Identify which cell holds the provided text, then report its (X, Y) central coordinate. 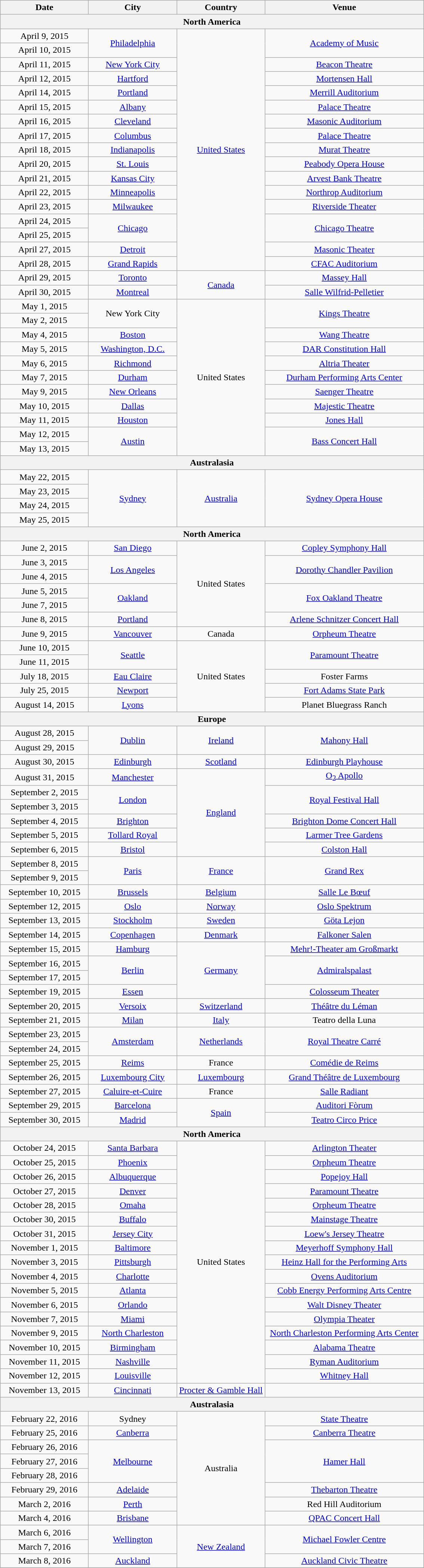
Stockholm (133, 920)
Germany (221, 970)
Ireland (221, 740)
Auditori Fòrum (344, 1106)
Albuquerque (133, 1177)
Date (44, 7)
September 13, 2015 (44, 920)
May 10, 2015 (44, 406)
June 7, 2015 (44, 605)
Peabody Opera House (344, 164)
Ryman Auditorium (344, 1362)
Phoenix (133, 1162)
Copenhagen (133, 935)
Italy (221, 1020)
Buffalo (133, 1219)
Scotland (221, 762)
Salle Le Bœuf (344, 892)
Hamer Hall (344, 1461)
Mehr!-Theater am Großmarkt (344, 949)
August 31, 2015 (44, 777)
May 1, 2015 (44, 306)
May 24, 2015 (44, 505)
April 29, 2015 (44, 278)
Masonic Theater (344, 249)
Washington, D.C. (133, 349)
Oslo (133, 906)
Admiralspalast (344, 970)
Royal Theatre Carré (344, 1042)
Edinburgh (133, 762)
March 7, 2016 (44, 1547)
Perth (133, 1504)
April 15, 2015 (44, 107)
Denmark (221, 935)
May 25, 2015 (44, 520)
Colston Hall (344, 849)
Sydney Opera House (344, 498)
Falkoner Salen (344, 935)
February 22, 2016 (44, 1418)
Dorothy Chandler Pavilion (344, 569)
September 21, 2015 (44, 1020)
February 26, 2016 (44, 1447)
November 4, 2015 (44, 1276)
September 10, 2015 (44, 892)
Mahony Hall (344, 740)
Spain (221, 1113)
Hartford (133, 79)
Chicago Theatre (344, 228)
February 25, 2016 (44, 1433)
Academy of Music (344, 43)
Birmingham (133, 1347)
Amsterdam (133, 1042)
Nashville (133, 1362)
Miami (133, 1319)
Planet Bluegrass Ranch (344, 705)
Mainstage Theatre (344, 1219)
September 17, 2015 (44, 977)
Saenger Theatre (344, 391)
Alabama Theatre (344, 1347)
Eau Claire (133, 676)
September 12, 2015 (44, 906)
September 4, 2015 (44, 821)
March 2, 2016 (44, 1504)
September 15, 2015 (44, 949)
Canberra (133, 1433)
Vancouver (133, 634)
Milwaukee (133, 207)
Santa Barbara (133, 1148)
Venue (344, 7)
Whitney Hall (344, 1376)
July 25, 2015 (44, 691)
Hamburg (133, 949)
May 7, 2015 (44, 377)
November 11, 2015 (44, 1362)
April 12, 2015 (44, 79)
September 16, 2015 (44, 963)
May 11, 2015 (44, 420)
September 5, 2015 (44, 835)
June 4, 2015 (44, 577)
Arvest Bank Theatre (344, 178)
Popejoy Hall (344, 1177)
Charlotte (133, 1276)
Michael Fowler Centre (344, 1540)
November 7, 2015 (44, 1319)
September 26, 2015 (44, 1077)
Kings Theatre (344, 313)
April 30, 2015 (44, 292)
Madrid (133, 1120)
Teatro Circo Price (344, 1120)
Fort Adams State Park (344, 691)
August 28, 2015 (44, 733)
Cincinnati (133, 1390)
April 27, 2015 (44, 249)
September 24, 2015 (44, 1049)
San Diego (133, 548)
May 12, 2015 (44, 434)
Grand Rex (344, 871)
Brisbane (133, 1518)
Dallas (133, 406)
October 25, 2015 (44, 1162)
Boston (133, 335)
March 6, 2016 (44, 1532)
September 27, 2015 (44, 1091)
Detroit (133, 249)
April 14, 2015 (44, 93)
April 11, 2015 (44, 64)
Canberra Theatre (344, 1433)
Grand Théâtre de Luxembourg (344, 1077)
Merrill Auditorium (344, 93)
Northrop Auditorium (344, 193)
Salle Wilfrid-Pelletier (344, 292)
Atlanta (133, 1291)
November 1, 2015 (44, 1248)
Milan (133, 1020)
September 25, 2015 (44, 1063)
Minneapolis (133, 193)
May 6, 2015 (44, 363)
Mortensen Hall (344, 79)
February 28, 2016 (44, 1475)
Cleveland (133, 121)
Lyons (133, 705)
June 10, 2015 (44, 648)
Richmond (133, 363)
Thebarton Theatre (344, 1490)
Brighton (133, 821)
June 11, 2015 (44, 662)
Masonic Auditorium (344, 121)
October 26, 2015 (44, 1177)
September 20, 2015 (44, 1006)
Essen (133, 991)
February 29, 2016 (44, 1490)
August 14, 2015 (44, 705)
CFAC Auditorium (344, 264)
Country (221, 7)
Grand Rapids (133, 264)
London (133, 799)
May 13, 2015 (44, 449)
Colosseum Theater (344, 991)
March 8, 2016 (44, 1561)
May 22, 2015 (44, 477)
June 3, 2015 (44, 562)
Meyerhoff Symphony Hall (344, 1248)
Red Hill Auditorium (344, 1504)
Riverside Theater (344, 207)
Sweden (221, 920)
Adelaide (133, 1490)
Reims (133, 1063)
June 8, 2015 (44, 619)
Göta Lejon (344, 920)
Durham Performing Arts Center (344, 377)
November 3, 2015 (44, 1262)
October 31, 2015 (44, 1233)
Beacon Theatre (344, 64)
Houston (133, 420)
Murat Theatre (344, 150)
August 30, 2015 (44, 762)
Ovens Auditorium (344, 1276)
City (133, 7)
September 19, 2015 (44, 991)
Norway (221, 906)
Théâtre du Léman (344, 1006)
Orlando (133, 1305)
Belgium (221, 892)
Barcelona (133, 1106)
Arlington Theater (344, 1148)
Berlin (133, 970)
Albany (133, 107)
May 5, 2015 (44, 349)
Baltimore (133, 1248)
Royal Festival Hall (344, 799)
North Charleston (133, 1333)
Pittsburgh (133, 1262)
May 9, 2015 (44, 391)
May 4, 2015 (44, 335)
April 10, 2015 (44, 50)
April 21, 2015 (44, 178)
Copley Symphony Hall (344, 548)
Luxembourg City (133, 1077)
November 12, 2015 (44, 1376)
New Orleans (133, 391)
May 2, 2015 (44, 320)
October 24, 2015 (44, 1148)
October 27, 2015 (44, 1191)
Philadelphia (133, 43)
Teatro della Luna (344, 1020)
Manchester (133, 777)
Louisville (133, 1376)
Fox Oakland Theatre (344, 598)
Bristol (133, 849)
May 23, 2015 (44, 491)
April 20, 2015 (44, 164)
November 10, 2015 (44, 1347)
September 23, 2015 (44, 1034)
April 23, 2015 (44, 207)
June 5, 2015 (44, 591)
Wellington (133, 1540)
Foster Farms (344, 676)
September 14, 2015 (44, 935)
Brighton Dome Concert Hall (344, 821)
September 2, 2015 (44, 792)
Netherlands (221, 1042)
June 2, 2015 (44, 548)
O2 Apollo (344, 777)
Paris (133, 871)
Montreal (133, 292)
Luxembourg (221, 1077)
Auckland (133, 1561)
April 25, 2015 (44, 235)
Brussels (133, 892)
September 8, 2015 (44, 864)
September 6, 2015 (44, 849)
Auckland Civic Theatre (344, 1561)
New Zealand (221, 1547)
Cobb Energy Performing Arts Centre (344, 1291)
Kansas City (133, 178)
State Theatre (344, 1418)
April 16, 2015 (44, 121)
North Charleston Performing Arts Center (344, 1333)
Altria Theater (344, 363)
Salle Radiant (344, 1091)
Austin (133, 442)
March 4, 2016 (44, 1518)
Caluire-et-Cuire (133, 1091)
July 18, 2015 (44, 676)
Los Angeles (133, 569)
DAR Constitution Hall (344, 349)
Larmer Tree Gardens (344, 835)
November 5, 2015 (44, 1291)
Heinz Hall for the Performing Arts (344, 1262)
April 18, 2015 (44, 150)
November 6, 2015 (44, 1305)
September 30, 2015 (44, 1120)
Toronto (133, 278)
Loew's Jersey Theatre (344, 1233)
February 27, 2016 (44, 1461)
Procter & Gamble Hall (221, 1390)
QPAC Concert Hall (344, 1518)
Columbus (133, 135)
Arlene Schnitzer Concert Hall (344, 619)
Edinburgh Playhouse (344, 762)
Bass Concert Hall (344, 442)
Versoix (133, 1006)
Oakland (133, 598)
Durham (133, 377)
Tollard Royal (133, 835)
September 9, 2015 (44, 878)
Denver (133, 1191)
Dublin (133, 740)
Chicago (133, 228)
Melbourne (133, 1461)
Jersey City (133, 1233)
Newport (133, 691)
June 9, 2015 (44, 634)
April 24, 2015 (44, 221)
Seattle (133, 655)
Europe (212, 719)
Massey Hall (344, 278)
April 22, 2015 (44, 193)
Oslo Spektrum (344, 906)
Majestic Theatre (344, 406)
November 9, 2015 (44, 1333)
April 9, 2015 (44, 36)
Comédie de Reims (344, 1063)
October 28, 2015 (44, 1205)
October 30, 2015 (44, 1219)
Omaha (133, 1205)
Wang Theatre (344, 335)
Olympia Theater (344, 1319)
England (221, 813)
Indianapolis (133, 150)
Jones Hall (344, 420)
Switzerland (221, 1006)
St. Louis (133, 164)
August 29, 2015 (44, 747)
April 28, 2015 (44, 264)
November 13, 2015 (44, 1390)
Walt Disney Theater (344, 1305)
September 3, 2015 (44, 807)
September 29, 2015 (44, 1106)
April 17, 2015 (44, 135)
